Return [x, y] of the center of cell containing provided text 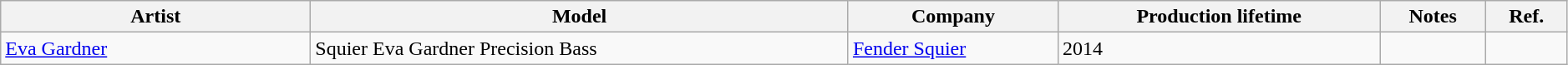
Eva Gardner [155, 48]
Company [952, 17]
Fender Squier [952, 48]
Ref. [1526, 17]
Model [580, 17]
Squier Eva Gardner Precision Bass [580, 48]
Artist [155, 17]
Production lifetime [1218, 17]
2014 [1218, 48]
Notes [1433, 17]
